Search for the cell housing the specified text and yield its [X, Y] center coordinate. 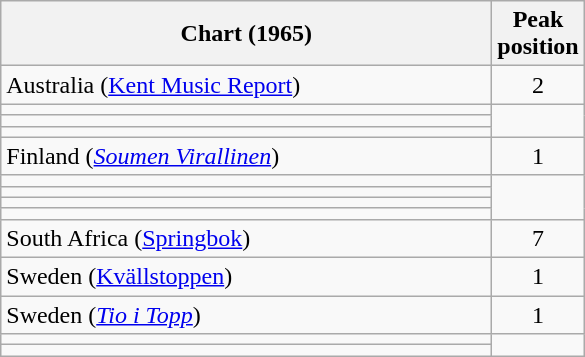
7 [538, 238]
2 [538, 85]
Australia (Kent Music Report) [246, 85]
South Africa (Springbok) [246, 238]
Finland (Soumen Virallinen) [246, 156]
Sweden (Tio i Topp) [246, 315]
Peakposition [538, 34]
Chart (1965) [246, 34]
Sweden (Kvällstoppen) [246, 276]
